Determine the [x, y] coordinate at the center of the cell enclosing the given text.  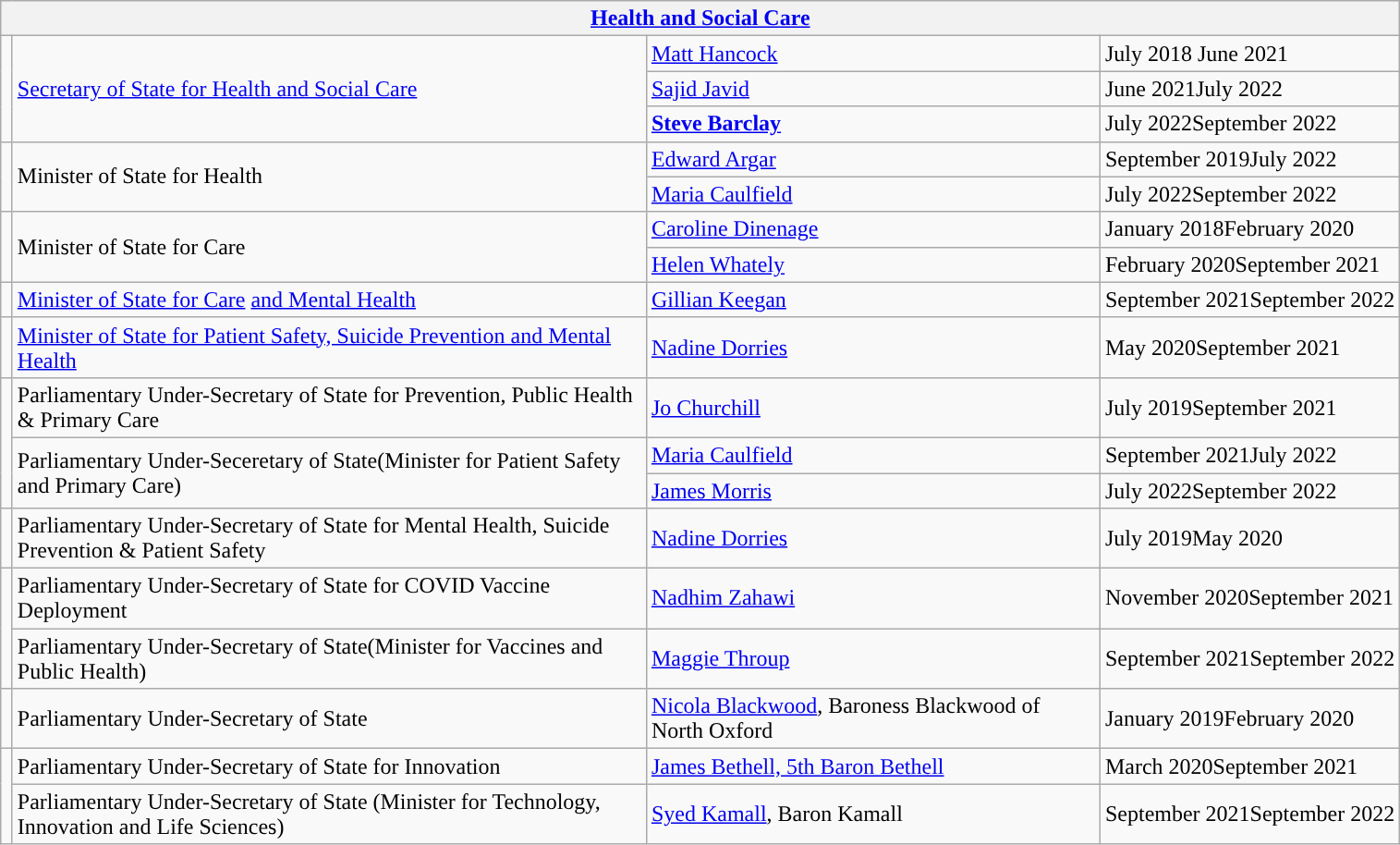
Syed Kamall, Baron Kamall [872, 814]
July 2018 June 2021 [1249, 54]
Matt Hancock [872, 54]
June 2021July 2022 [1249, 89]
James Bethell, 5th Baron Bethell [872, 766]
January 2018February 2020 [1249, 229]
February 2020September 2021 [1249, 264]
Minister of State for Health [329, 177]
Nadhim Zahawi [872, 599]
Parliamentary Under-Secretary of State for Prevention, Public Health & Primary Care [329, 407]
Caroline Dinenage [872, 229]
May 2020September 2021 [1249, 348]
Parliamentary Under-Secretary of State for COVID Vaccine Deployment [329, 599]
Helen Whately [872, 264]
Parliamentary Under-Seceretary of State(Minister for Patient Safety and Primary Care) [329, 472]
Maggie Throup [872, 658]
Minister of State for Patient Safety, Suicide Prevention and Mental Health [329, 348]
Parliamentary Under-Secretary of State(Minister for Vaccines and Public Health) [329, 658]
James Morris [872, 491]
Parliamentary Under-Secretary of State for Mental Health, Suicide Prevention & Patient Safety [329, 538]
November 2020September 2021 [1249, 599]
July 2019May 2020 [1249, 538]
September 2021July 2022 [1249, 455]
Minister of State for Care and Mental Health [329, 300]
Jo Churchill [872, 407]
Sajid Javid [872, 89]
Edward Argar [872, 159]
Minister of State for Care [329, 247]
Steve Barclay [872, 124]
September 2019July 2022 [1249, 159]
Parliamentary Under-Secretary of State (Minister for Technology, Innovation and Life Sciences) [329, 814]
Nicola Blackwood, Baroness Blackwood of North Oxford [872, 719]
Health and Social Care [700, 18]
March 2020September 2021 [1249, 766]
July 2019September 2021 [1249, 407]
Parliamentary Under-Secretary of State for Innovation [329, 766]
Secretary of State for Health and Social Care [329, 89]
January 2019February 2020 [1249, 719]
Gillian Keegan [872, 300]
Parliamentary Under-Secretary of State [329, 719]
